Scan for the cell matching the given text and deliver its (X, Y) coordinate at center. 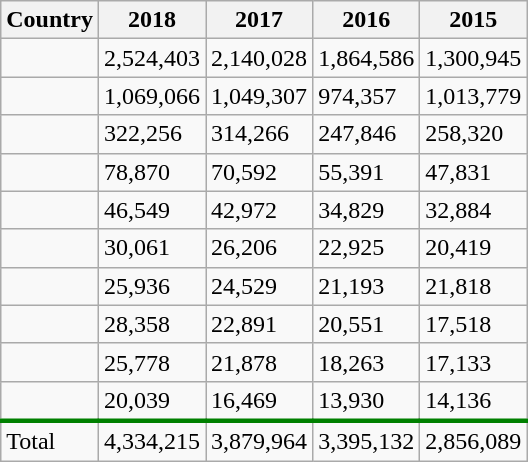
1,013,779 (474, 96)
30,061 (152, 248)
14,136 (474, 401)
16,469 (260, 401)
55,391 (366, 172)
21,878 (260, 362)
20,419 (474, 248)
1,069,066 (152, 96)
22,891 (260, 324)
13,930 (366, 401)
1,049,307 (260, 96)
28,358 (152, 324)
26,206 (260, 248)
17,518 (474, 324)
2,140,028 (260, 58)
2018 (152, 20)
25,936 (152, 286)
Total (50, 441)
2017 (260, 20)
22,925 (366, 248)
322,256 (152, 134)
2,856,089 (474, 441)
21,193 (366, 286)
17,133 (474, 362)
1,300,945 (474, 58)
70,592 (260, 172)
20,551 (366, 324)
21,818 (474, 286)
2,524,403 (152, 58)
974,357 (366, 96)
4,334,215 (152, 441)
2015 (474, 20)
247,846 (366, 134)
47,831 (474, 172)
20,039 (152, 401)
1,864,586 (366, 58)
3,395,132 (366, 441)
2016 (366, 20)
24,529 (260, 286)
32,884 (474, 210)
42,972 (260, 210)
78,870 (152, 172)
34,829 (366, 210)
3,879,964 (260, 441)
46,549 (152, 210)
25,778 (152, 362)
18,263 (366, 362)
258,320 (474, 134)
Country (50, 20)
314,266 (260, 134)
